Find where the given text appears and provide that cell's center as (x, y) coordinate. 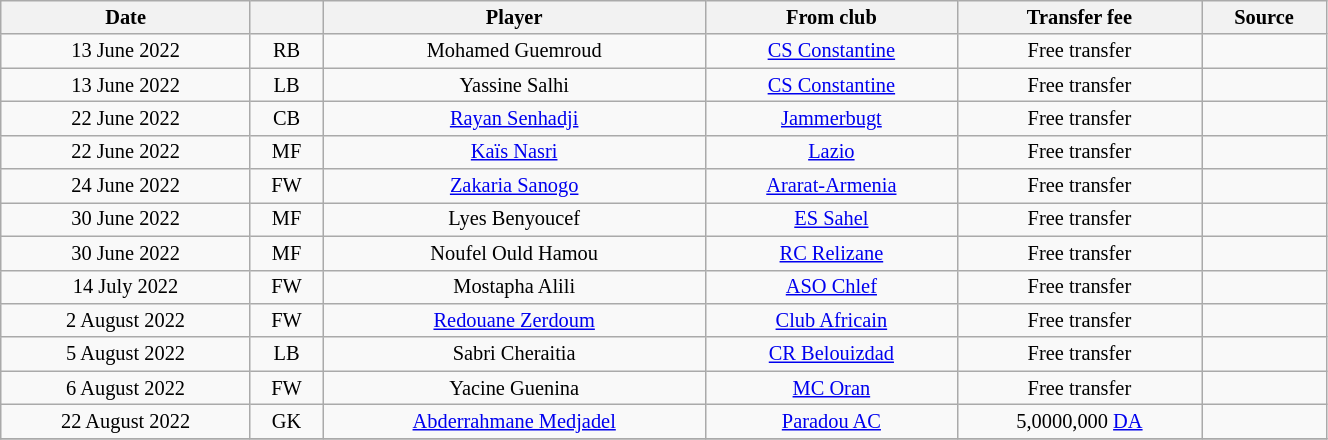
Yassine Salhi (514, 85)
Mohamed Guemroud (514, 51)
2 August 2022 (126, 320)
Abderrahmane Medjadel (514, 421)
Lyes Benyoucef (514, 219)
Yacine Guenina (514, 388)
Date (126, 17)
Club Africain (832, 320)
14 July 2022 (126, 287)
RB (286, 51)
Jammerbugt (832, 118)
MC Oran (832, 388)
Sabri Cheraitia (514, 354)
24 June 2022 (126, 186)
Rayan Senhadji (514, 118)
CB (286, 118)
Paradou AC (832, 421)
5 August 2022 (126, 354)
Noufel Ould Hamou (514, 253)
CR Belouizdad (832, 354)
Lazio (832, 152)
Mostapha Alili (514, 287)
Transfer fee (1080, 17)
Ararat-Armenia (832, 186)
Kaïs Nasri (514, 152)
6 August 2022 (126, 388)
Player (514, 17)
From club (832, 17)
ES Sahel (832, 219)
5,0000,000 DA (1080, 421)
RC Relizane (832, 253)
22 August 2022 (126, 421)
Source (1264, 17)
ASO Chlef (832, 287)
Redouane Zerdoum (514, 320)
GK (286, 421)
Zakaria Sanogo (514, 186)
